Pinpoint the cell where the given text exists, returning its (X, Y) midpoint coordinate. 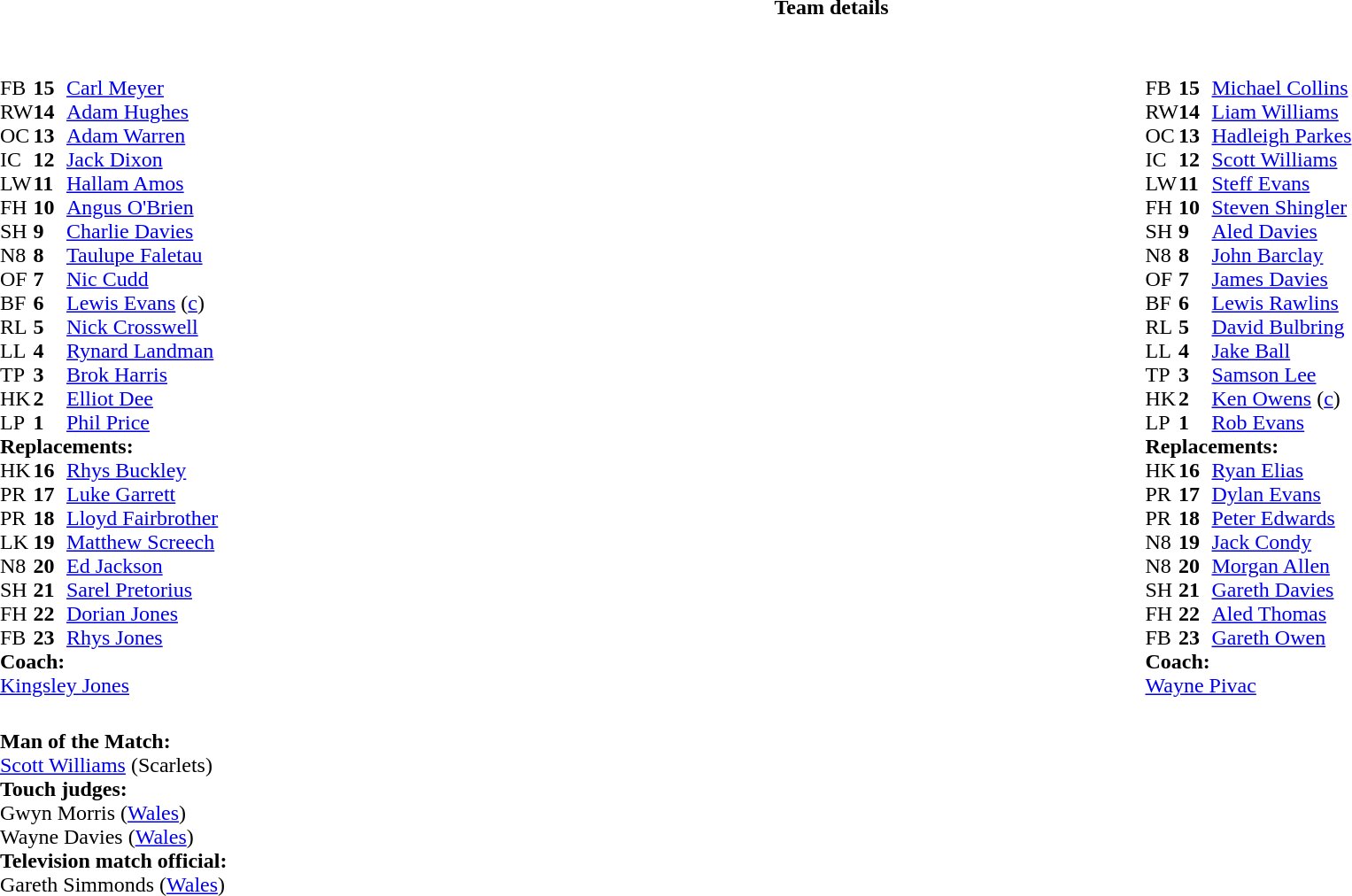
Angus O'Brien (142, 207)
Hallam Amos (142, 184)
Lloyd Fairbrother (142, 519)
Rhys Jones (142, 637)
Elliot Dee (142, 398)
Ed Jackson (142, 567)
Steven Shingler (1282, 207)
Carl Meyer (142, 89)
Sarel Pretorius (142, 590)
Aled Thomas (1282, 614)
Gareth Davies (1282, 590)
Liam Williams (1282, 112)
Luke Garrett (142, 494)
Rynard Landman (142, 351)
Peter Edwards (1282, 519)
Jake Ball (1282, 351)
Scott Williams (1282, 159)
John Barclay (1282, 255)
Morgan Allen (1282, 567)
Taulupe Faletau (142, 255)
Adam Hughes (142, 112)
Rob Evans (1282, 423)
Wayne Pivac (1248, 685)
Dorian Jones (142, 614)
Phil Price (142, 423)
Jack Condy (1282, 542)
LK (17, 542)
Lewis Evans (c) (142, 303)
Dylan Evans (1282, 494)
James Davies (1282, 280)
Ryan Elias (1282, 471)
Brok Harris (142, 375)
Adam Warren (142, 136)
Nic Cudd (142, 280)
Ken Owens (c) (1282, 398)
Charlie Davies (142, 232)
Steff Evans (1282, 184)
Nick Crosswell (142, 328)
Michael Collins (1282, 89)
David Bulbring (1282, 328)
Samson Lee (1282, 375)
Gareth Owen (1282, 637)
Jack Dixon (142, 159)
Hadleigh Parkes (1282, 136)
Lewis Rawlins (1282, 303)
Matthew Screech (142, 542)
Aled Davies (1282, 232)
Kingsley Jones (109, 685)
Rhys Buckley (142, 471)
